Determine the [x, y] coordinate at the center of the cell enclosing the given text.  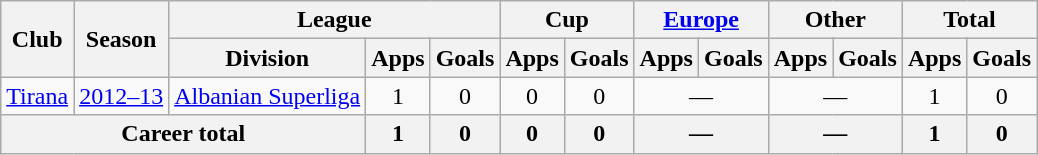
Cup [567, 20]
Total [969, 20]
Club [38, 39]
Career total [184, 134]
Albanian Superliga [268, 96]
League [334, 20]
Division [268, 58]
Season [122, 39]
Europe [701, 20]
2012–13 [122, 96]
Other [835, 20]
Tirana [38, 96]
